Locate the cell with the specified text and output its (X, Y) center coordinate. 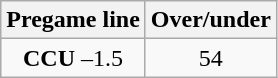
54 (210, 58)
Pregame line (74, 20)
CCU –1.5 (74, 58)
Over/under (210, 20)
